Locate the cell with the specified text and output its (x, y) center coordinate. 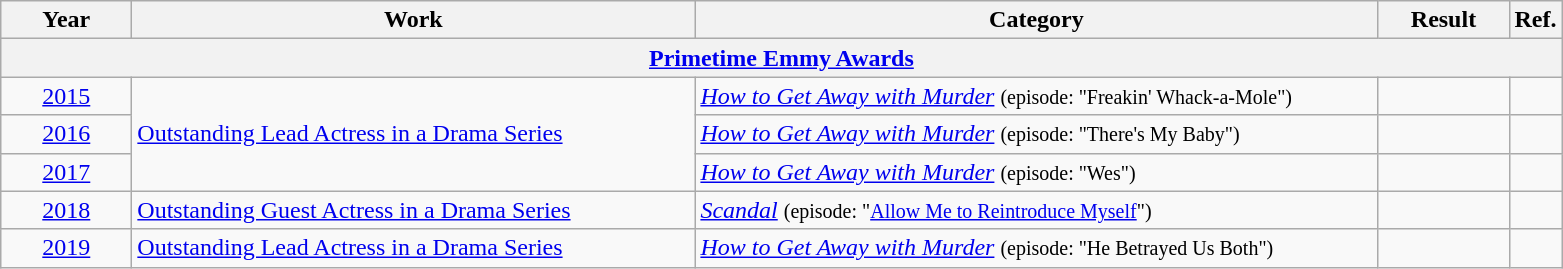
How to Get Away with Murder (episode: "There's My Baby") (1036, 134)
How to Get Away with Murder (episode: "Freakin' Whack-a-Mole") (1036, 96)
Category (1036, 20)
How to Get Away with Murder (episode: "Wes") (1036, 172)
Work (414, 20)
2015 (66, 96)
Year (66, 20)
2016 (66, 134)
2018 (66, 210)
Result (1444, 20)
2017 (66, 172)
How to Get Away with Murder (episode: "He Betrayed Us Both") (1036, 248)
Primetime Emmy Awards (782, 58)
Outstanding Guest Actress in a Drama Series (414, 210)
2019 (66, 248)
Ref. (1536, 20)
Scandal (episode: "Allow Me to Reintroduce Myself") (1036, 210)
